Locate the cell with the specified text and output its (X, Y) center coordinate. 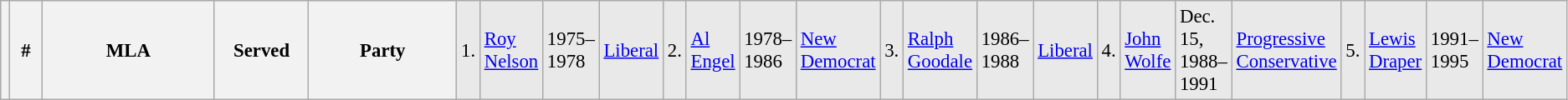
Lewis Draper (1396, 50)
Al Engel (713, 50)
John Wolfe (1148, 50)
# (25, 50)
MLA (128, 50)
4. (1109, 50)
3. (892, 50)
1978– 1986 (768, 50)
Ralph Goodale (940, 50)
Roy Nelson (510, 50)
Dec. 15, 1988–1991 (1204, 50)
Party (383, 50)
1. (469, 50)
2. (674, 50)
1986–1988 (1005, 50)
Served (261, 50)
5. (1353, 50)
1975–1978 (571, 50)
1991–1995 (1455, 50)
Progressive Conservative (1287, 50)
